Find where the given text appears and provide that cell's center as (x, y) coordinate. 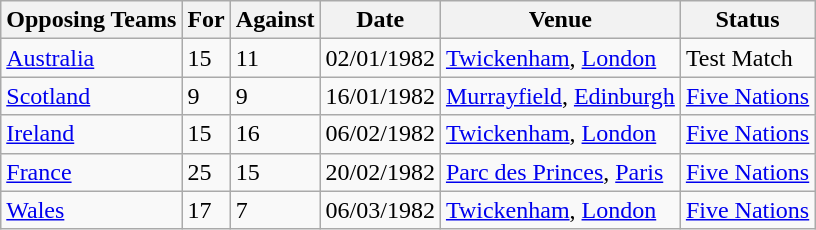
Venue (560, 20)
Wales (92, 210)
Scotland (92, 96)
Ireland (92, 134)
7 (275, 210)
11 (275, 58)
Against (275, 20)
Australia (92, 58)
For (206, 20)
06/02/1982 (380, 134)
Murrayfield, Edinburgh (560, 96)
16 (275, 134)
06/03/1982 (380, 210)
17 (206, 210)
France (92, 172)
16/01/1982 (380, 96)
Test Match (747, 58)
Status (747, 20)
25 (206, 172)
02/01/1982 (380, 58)
Parc des Princes, Paris (560, 172)
20/02/1982 (380, 172)
Date (380, 20)
Opposing Teams (92, 20)
